Provide the [x, y] coordinate of the cell's center where the given text is located.  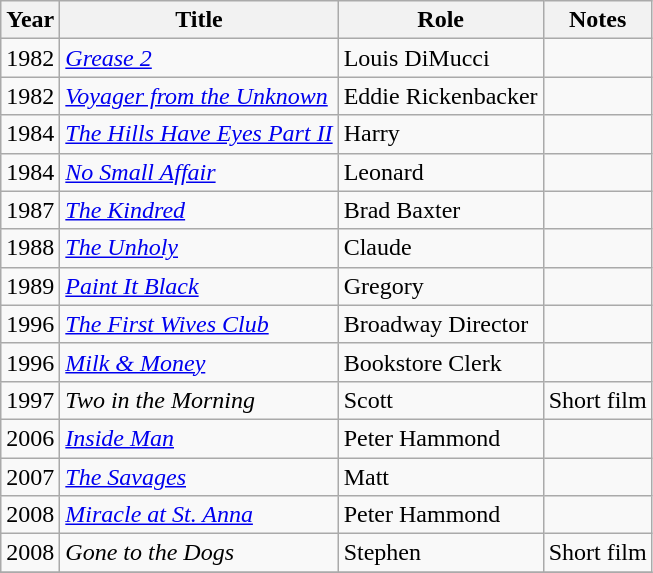
Title [199, 20]
The Hills Have Eyes Part II [199, 134]
Milk & Money [199, 362]
Stephen [440, 553]
1989 [30, 286]
2007 [30, 477]
Voyager from the Unknown [199, 96]
Broadway Director [440, 324]
1997 [30, 400]
The Kindred [199, 210]
The First Wives Club [199, 324]
Two in the Morning [199, 400]
Claude [440, 248]
Matt [440, 477]
Eddie Rickenbacker [440, 96]
The Unholy [199, 248]
Inside Man [199, 438]
Notes [598, 20]
Louis DiMucci [440, 58]
Year [30, 20]
Harry [440, 134]
Leonard [440, 172]
No Small Affair [199, 172]
2006 [30, 438]
Paint It Black [199, 286]
Role [440, 20]
Bookstore Clerk [440, 362]
1987 [30, 210]
Gone to the Dogs [199, 553]
Brad Baxter [440, 210]
1988 [30, 248]
Scott [440, 400]
Miracle at St. Anna [199, 515]
The Savages [199, 477]
Gregory [440, 286]
Grease 2 [199, 58]
